Output the [x, y] coordinate of the center of the cell containing the given text.  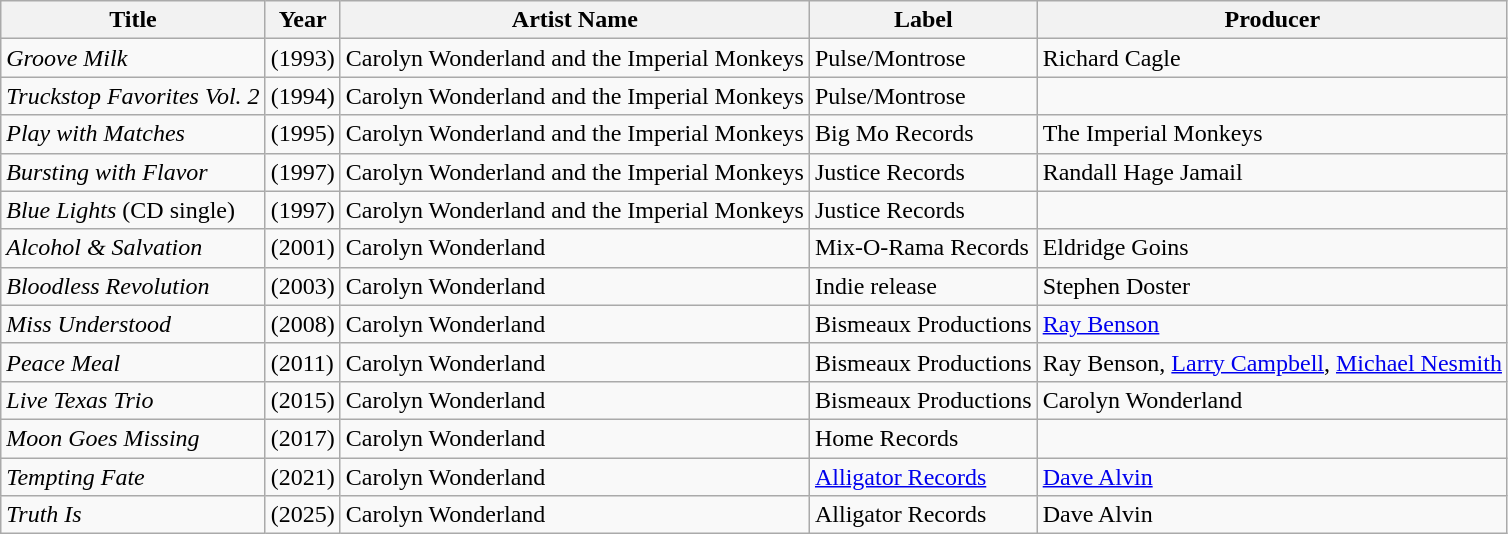
Truckstop Favorites Vol. 2 [133, 96]
Home Records [923, 438]
Peace Meal [133, 362]
(2017) [302, 438]
Bloodless Revolution [133, 286]
(2021) [302, 477]
(1994) [302, 96]
Label [923, 20]
Richard Cagle [1272, 58]
Artist Name [574, 20]
Miss Understood [133, 324]
(1995) [302, 134]
Ray Benson [1272, 324]
(2008) [302, 324]
Live Texas Trio [133, 400]
Stephen Doster [1272, 286]
Title [133, 20]
Ray Benson, Larry Campbell, Michael Nesmith [1272, 362]
Bursting with Flavor [133, 172]
Randall Hage Jamail [1272, 172]
(2001) [302, 248]
(2015) [302, 400]
Mix-O-Rama Records [923, 248]
Moon Goes Missing [133, 438]
(2011) [302, 362]
Alcohol & Salvation [133, 248]
(2003) [302, 286]
(1993) [302, 58]
Blue Lights (CD single) [133, 210]
Eldridge Goins [1272, 248]
Indie release [923, 286]
Tempting Fate [133, 477]
Groove Milk [133, 58]
Big Mo Records [923, 134]
Play with Matches [133, 134]
(2025) [302, 515]
Truth Is [133, 515]
The Imperial Monkeys [1272, 134]
Producer [1272, 20]
Year [302, 20]
